Scan for the cell matching the given text and deliver its (x, y) coordinate at center. 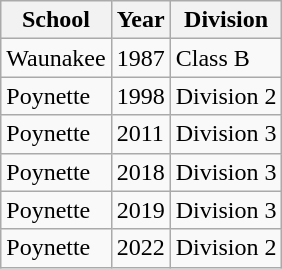
2011 (140, 134)
2019 (140, 210)
Class B (226, 58)
Year (140, 20)
1987 (140, 58)
2022 (140, 248)
2018 (140, 172)
1998 (140, 96)
Division (226, 20)
Waunakee (56, 58)
School (56, 20)
